From the cell containing the given text, extract its center point as (X, Y) coordinate. 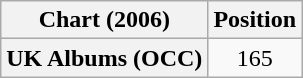
Position (255, 20)
Chart (2006) (104, 20)
UK Albums (OCC) (104, 58)
165 (255, 58)
